Capture the cell that displays the provided text and extract its (x, y) central coordinate. 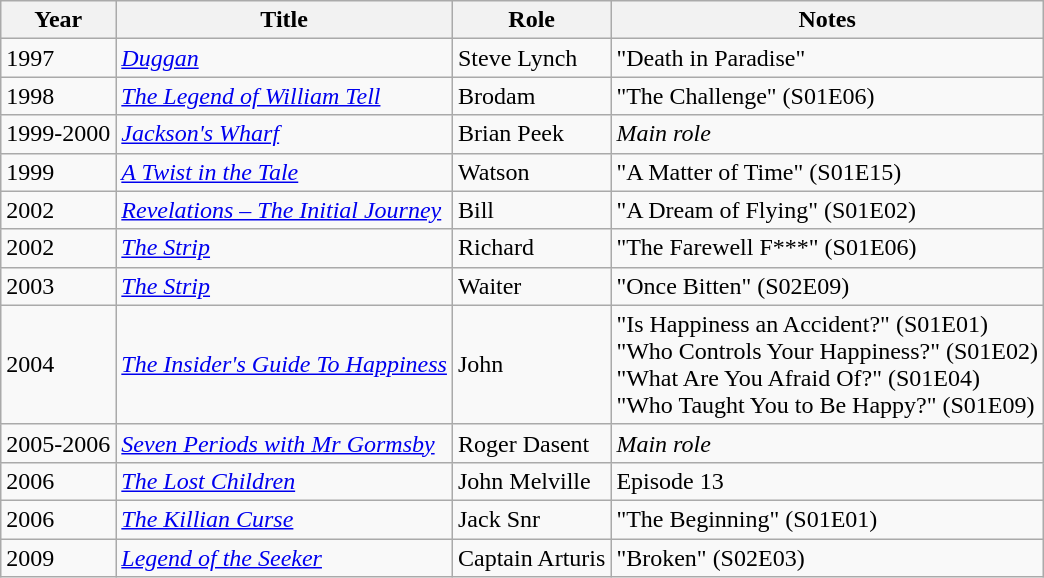
1998 (58, 96)
John (531, 364)
Episode 13 (828, 481)
John Melville (531, 481)
Jackson's Wharf (284, 134)
The Killian Curse (284, 519)
Title (284, 20)
Roger Dasent (531, 443)
Revelations – The Initial Journey (284, 210)
Bill (531, 210)
"A Matter of Time" (S01E15) (828, 172)
Brian Peek (531, 134)
2004 (58, 364)
Waiter (531, 286)
Duggan (284, 58)
"Broken" (S02E03) (828, 557)
Year (58, 20)
"Is Happiness an Accident?" (S01E01)"Who Controls Your Happiness?" (S01E02)"What Are You Afraid Of?" (S01E04)"Who Taught You to Be Happy?" (S01E09) (828, 364)
Notes (828, 20)
A Twist in the Tale (284, 172)
2003 (58, 286)
Captain Arturis (531, 557)
Jack Snr (531, 519)
"A Dream of Flying" (S01E02) (828, 210)
Role (531, 20)
"Once Bitten" (S02E09) (828, 286)
1999 (58, 172)
1997 (58, 58)
2009 (58, 557)
2005-2006 (58, 443)
Legend of the Seeker (284, 557)
Watson (531, 172)
"The Challenge" (S01E06) (828, 96)
"The Beginning" (S01E01) (828, 519)
Brodam (531, 96)
The Insider's Guide To Happiness (284, 364)
Seven Periods with Mr Gormsby (284, 443)
"The Farewell F***" (S01E06) (828, 248)
The Legend of William Tell (284, 96)
1999-2000 (58, 134)
Steve Lynch (531, 58)
"Death in Paradise" (828, 58)
Richard (531, 248)
The Lost Children (284, 481)
